Find where the given text appears and provide that cell's center as [x, y] coordinate. 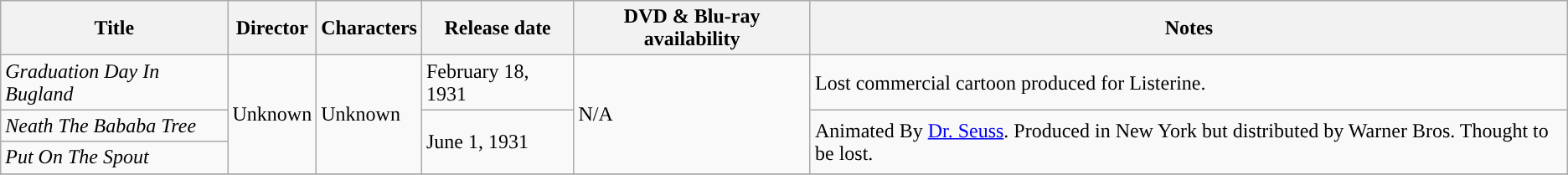
Characters [369, 28]
Neath The Bababa Tree [114, 126]
Put On The Spout [114, 157]
June 1, 1931 [498, 142]
Director [272, 28]
Animated By Dr. Seuss. Produced in New York but distributed by Warner Bros. Thought to be lost. [1189, 142]
Notes [1189, 28]
Release date [498, 28]
Lost commercial cartoon produced for Listerine. [1189, 82]
Graduation Day In Bugland [114, 82]
N/A [692, 114]
Title [114, 28]
February 18, 1931 [498, 82]
DVD & Blu-ray availability [692, 28]
